Locate the cell with the specified text and output its (X, Y) center coordinate. 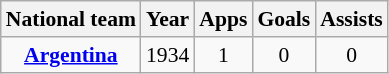
Assists (352, 19)
1 (223, 55)
Argentina (71, 55)
Goals (284, 19)
National team (71, 19)
Year (168, 19)
1934 (168, 55)
Apps (223, 19)
